Capture the cell that displays the provided text and extract its (X, Y) central coordinate. 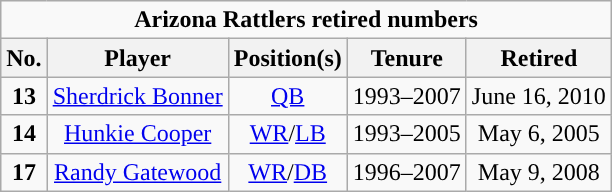
Randy Gatewood (138, 172)
June 16, 2010 (538, 96)
Hunkie Cooper (138, 134)
14 (24, 134)
Position(s) (288, 58)
Arizona Rattlers retired numbers (306, 20)
1993–2005 (406, 134)
1993–2007 (406, 96)
WR/LB (288, 134)
No. (24, 58)
WR/DB (288, 172)
May 6, 2005 (538, 134)
13 (24, 96)
1996–2007 (406, 172)
Retired (538, 58)
QB (288, 96)
Tenure (406, 58)
Player (138, 58)
Sherdrick Bonner (138, 96)
May 9, 2008 (538, 172)
17 (24, 172)
